Output the [X, Y] coordinate of the center of the cell containing the given text.  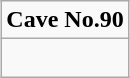
Cave No.90 [65, 20]
